Provide the (x, y) coordinate of the cell's center where the given text is located.  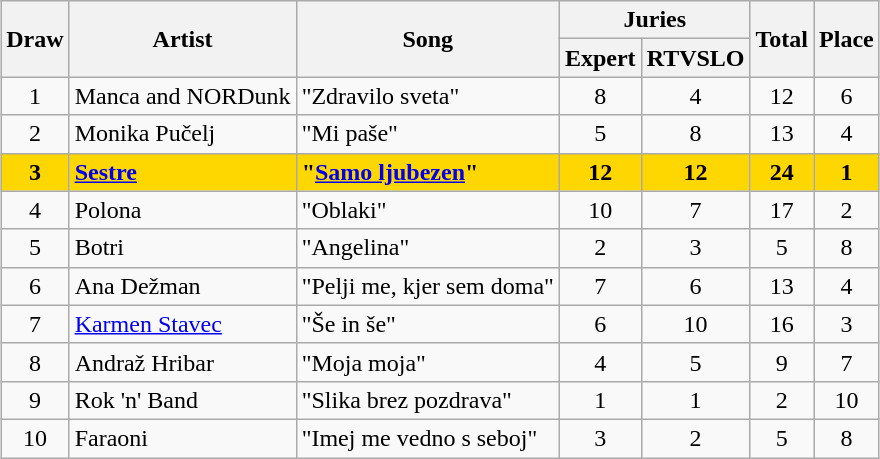
Faraoni (182, 438)
"Pelji me, kjer sem doma" (428, 286)
Andraž Hribar (182, 362)
24 (782, 172)
"Slika brez pozdrava" (428, 400)
"Zdravilo sveta" (428, 96)
RTVSLO (696, 58)
17 (782, 210)
"Angelina" (428, 248)
Expert (600, 58)
Place (847, 39)
Rok 'n' Band (182, 400)
Manca and NORDunk (182, 96)
"Še in še" (428, 324)
Botri (182, 248)
"Samo ljubezen" (428, 172)
Draw (35, 39)
Total (782, 39)
Sestre (182, 172)
Ana Dežman (182, 286)
16 (782, 324)
"Oblaki" (428, 210)
"Mi paše" (428, 134)
"Imej me vedno s seboj" (428, 438)
Polona (182, 210)
Monika Pučelj (182, 134)
"Moja moja" (428, 362)
Juries (654, 20)
Song (428, 39)
Artist (182, 39)
Karmen Stavec (182, 324)
